From the cell containing the given text, extract its center point as [X, Y] coordinate. 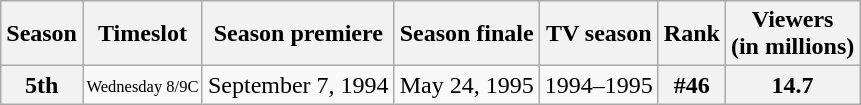
5th [42, 85]
Season premiere [298, 34]
#46 [692, 85]
Wednesday 8/9C [142, 85]
May 24, 1995 [466, 85]
Rank [692, 34]
September 7, 1994 [298, 85]
14.7 [792, 85]
Viewers(in millions) [792, 34]
TV season [598, 34]
Season finale [466, 34]
Timeslot [142, 34]
1994–1995 [598, 85]
Season [42, 34]
